Pinpoint the cell where the given text exists, returning its (x, y) midpoint coordinate. 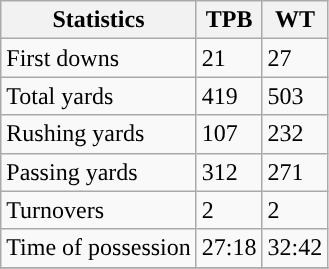
Total yards (99, 96)
Statistics (99, 20)
32:42 (295, 248)
107 (229, 134)
TPB (229, 20)
232 (295, 134)
312 (229, 172)
Rushing yards (99, 134)
271 (295, 172)
503 (295, 96)
First downs (99, 58)
Passing yards (99, 172)
Turnovers (99, 210)
27 (295, 58)
WT (295, 20)
21 (229, 58)
27:18 (229, 248)
419 (229, 96)
Time of possession (99, 248)
